Find where the given text appears and provide that cell's center as (x, y) coordinate. 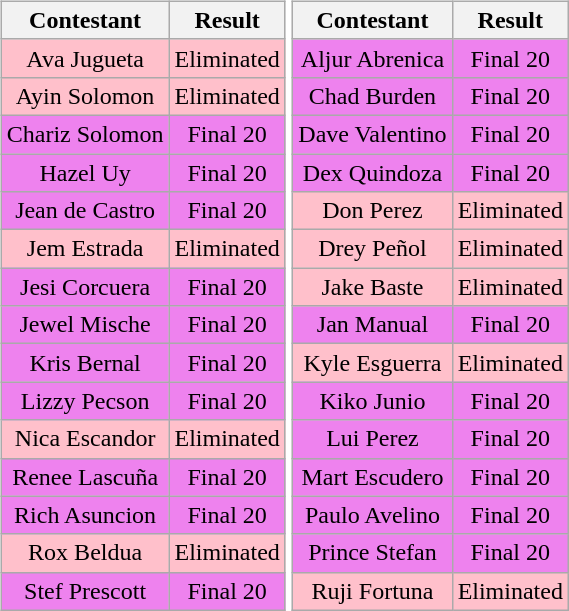
Jesi Corcuera (85, 287)
Lui Perez (372, 439)
Ruji Fortuna (372, 591)
Aljur Abrenica (372, 58)
Hazel Uy (85, 173)
Stef Prescott (85, 591)
Ava Jugueta (85, 58)
Don Perez (372, 211)
Kyle Esguerra (372, 363)
Jan Manual (372, 325)
Lizzy Pecson (85, 401)
Dex Quindoza (372, 173)
Mart Escudero (372, 477)
Prince Stefan (372, 553)
Jem Estrada (85, 249)
Ayin Solomon (85, 96)
Paulo Avelino (372, 515)
Renee Lascuña (85, 477)
Dave Valentino (372, 134)
Jean de Castro (85, 211)
Jake Baste (372, 287)
Rich Asuncion (85, 515)
Kiko Junio (372, 401)
Rox Beldua (85, 553)
Chad Burden (372, 96)
Nica Escandor (85, 439)
Chariz Solomon (85, 134)
Jewel Mische (85, 325)
Drey Peñol (372, 249)
Kris Bernal (85, 363)
